For the text-containing cell, return its midpoint in [X, Y] coordinate format. 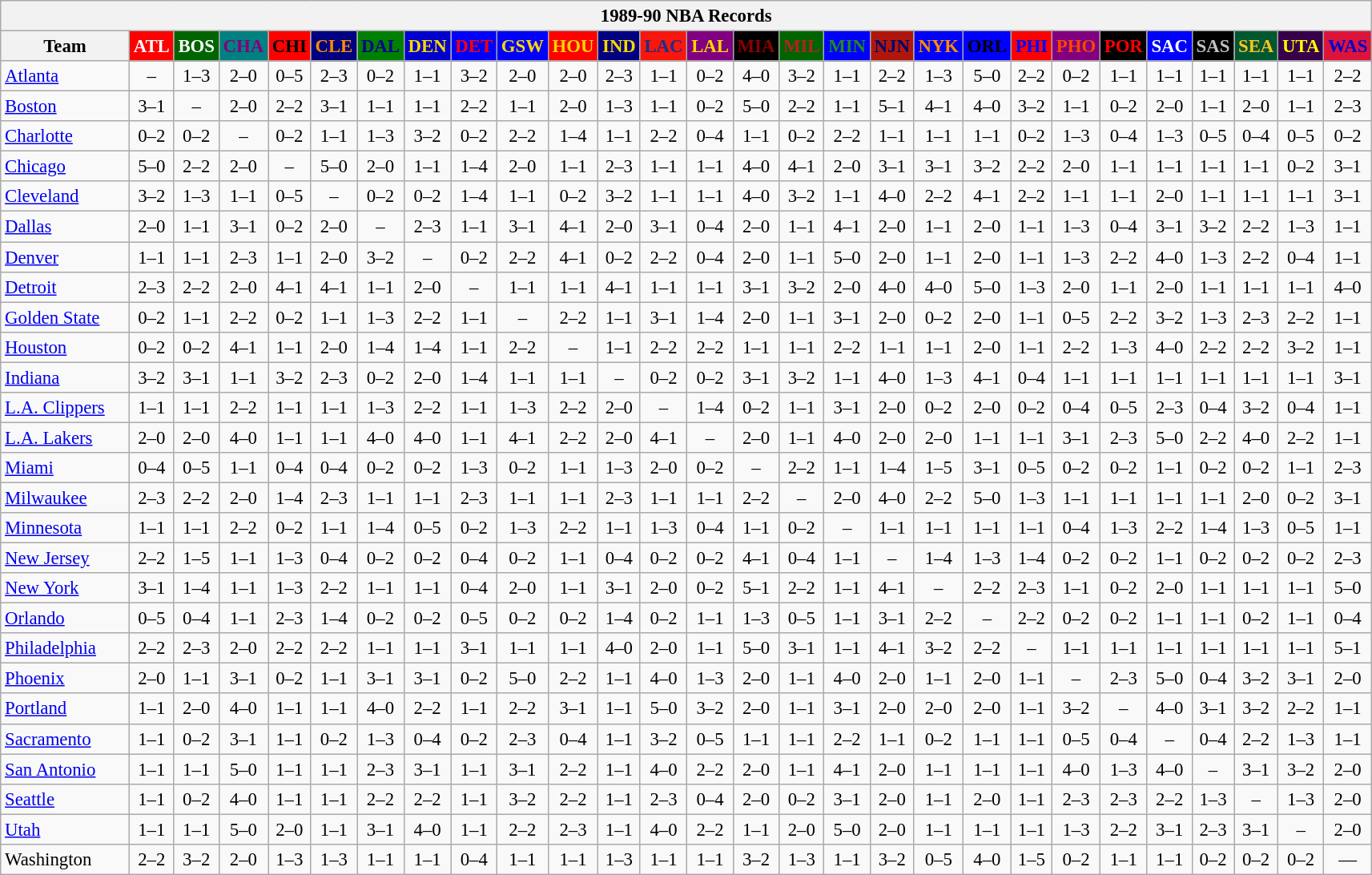
LAL [710, 46]
PHO [1076, 46]
Houston [66, 347]
— [1348, 860]
Charlotte [66, 136]
BOS [196, 46]
Phoenix [66, 679]
Seattle [66, 799]
CLE [333, 46]
DEN [428, 46]
Team [66, 46]
MIL [802, 46]
Dallas [66, 227]
WAS [1348, 46]
POR [1123, 46]
IND [619, 46]
CHA [243, 46]
Boston [66, 107]
Milwaukee [66, 498]
New Jersey [66, 558]
UTA [1301, 46]
Utah [66, 829]
LAC [663, 46]
San Antonio [66, 769]
Philadelphia [66, 648]
GSW [522, 46]
Miami [66, 468]
MIN [847, 46]
MIA [756, 46]
Sacramento [66, 739]
Atlanta [66, 76]
CHI [289, 46]
L.A. Clippers [66, 408]
PHI [1032, 46]
NYK [939, 46]
1989-90 NBA Records [686, 16]
NJN [892, 46]
New York [66, 588]
Indiana [66, 377]
DAL [381, 46]
Minnesota [66, 528]
Orlando [66, 619]
SEA [1256, 46]
Portland [66, 709]
L.A. Lakers [66, 437]
DET [474, 46]
ORL [987, 46]
ATL [151, 46]
Chicago [66, 167]
SAS [1213, 46]
Detroit [66, 287]
Cleveland [66, 196]
HOU [573, 46]
Washington [66, 860]
SAC [1169, 46]
Denver [66, 257]
Golden State [66, 317]
